Determine the [X, Y] coordinate at the center of the cell enclosing the given text.  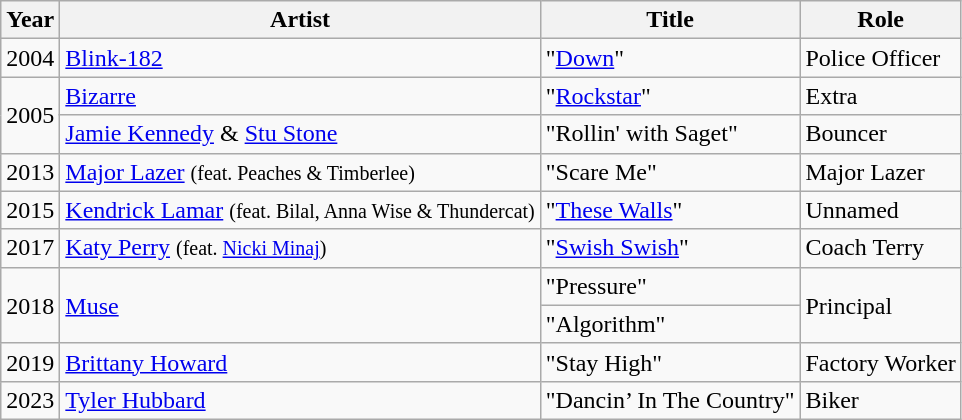
Major Lazer [880, 172]
"Rollin' with Saget" [670, 134]
2013 [30, 172]
Jamie Kennedy & Stu Stone [300, 134]
Bouncer [880, 134]
2023 [30, 400]
2018 [30, 305]
Major Lazer (feat. Peaches & Timberlee) [300, 172]
Brittany Howard [300, 362]
2005 [30, 115]
"These Walls" [670, 210]
Coach Terry [880, 248]
Factory Worker [880, 362]
"Down" [670, 58]
Title [670, 20]
Police Officer [880, 58]
Role [880, 20]
Artist [300, 20]
"Stay High" [670, 362]
2015 [30, 210]
Bizarre [300, 96]
2019 [30, 362]
"Swish Swish" [670, 248]
Muse [300, 305]
Tyler Hubbard [300, 400]
Blink-182 [300, 58]
"Algorithm" [670, 324]
Year [30, 20]
"Rockstar" [670, 96]
"Scare Me" [670, 172]
Unnamed [880, 210]
Katy Perry (feat. Nicki Minaj) [300, 248]
Kendrick Lamar (feat. Bilal, Anna Wise & Thundercat) [300, 210]
2004 [30, 58]
"Dancin’ In The Country" [670, 400]
2017 [30, 248]
"Pressure" [670, 286]
Biker [880, 400]
Extra [880, 96]
Principal [880, 305]
